Scan for the cell matching the given text and deliver its (X, Y) coordinate at center. 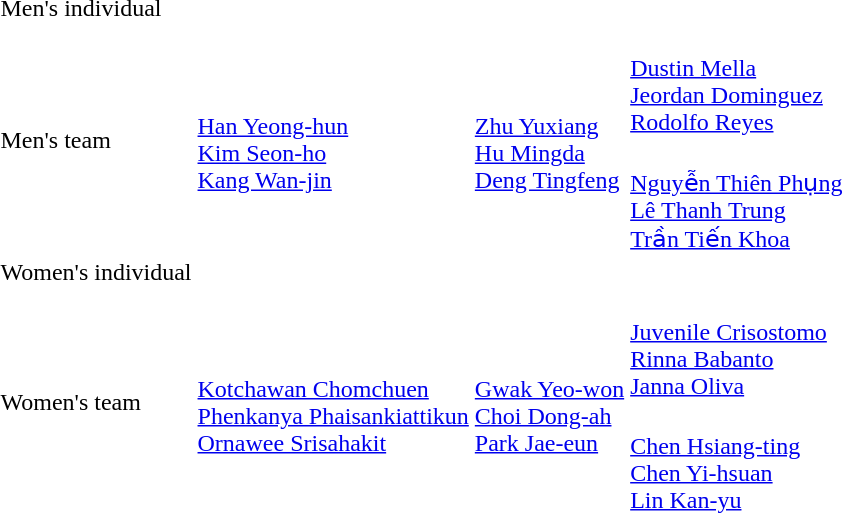
Zhu YuxiangHu MingdaDeng Tingfeng (549, 140)
Han Yeong-hunKim Seon-hoKang Wan-jin (333, 140)
